Search for the cell housing the specified text and yield its (X, Y) center coordinate. 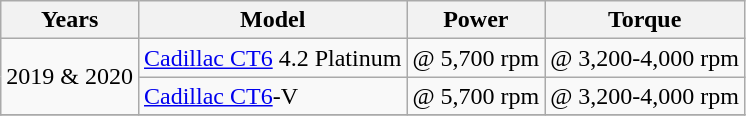
2019 & 2020 (70, 77)
Torque (645, 20)
Cadillac CT6-V (272, 96)
Power (476, 20)
Model (272, 20)
Cadillac CT6 4.2 Platinum (272, 58)
Years (70, 20)
